Find where the given text appears and provide that cell's center as (x, y) coordinate. 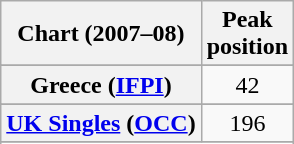
Greece (IFPI) (101, 85)
UK Singles (OCC) (101, 123)
Peakposition (247, 34)
42 (247, 85)
Chart (2007–08) (101, 34)
196 (247, 123)
